Scan for the cell matching the given text and deliver its (x, y) coordinate at center. 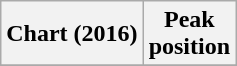
Chart (2016) (72, 34)
Peakposition (189, 34)
